Return the [x, y] coordinate for the center point of the cell that contains the specified text.  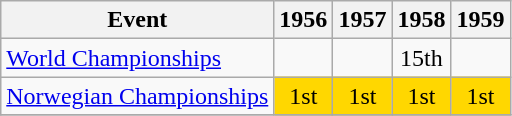
15th [422, 58]
1957 [362, 20]
1956 [304, 20]
World Championships [138, 58]
1959 [480, 20]
Event [138, 20]
1958 [422, 20]
Norwegian Championships [138, 96]
